Capture the cell that displays the provided text and extract its [x, y] central coordinate. 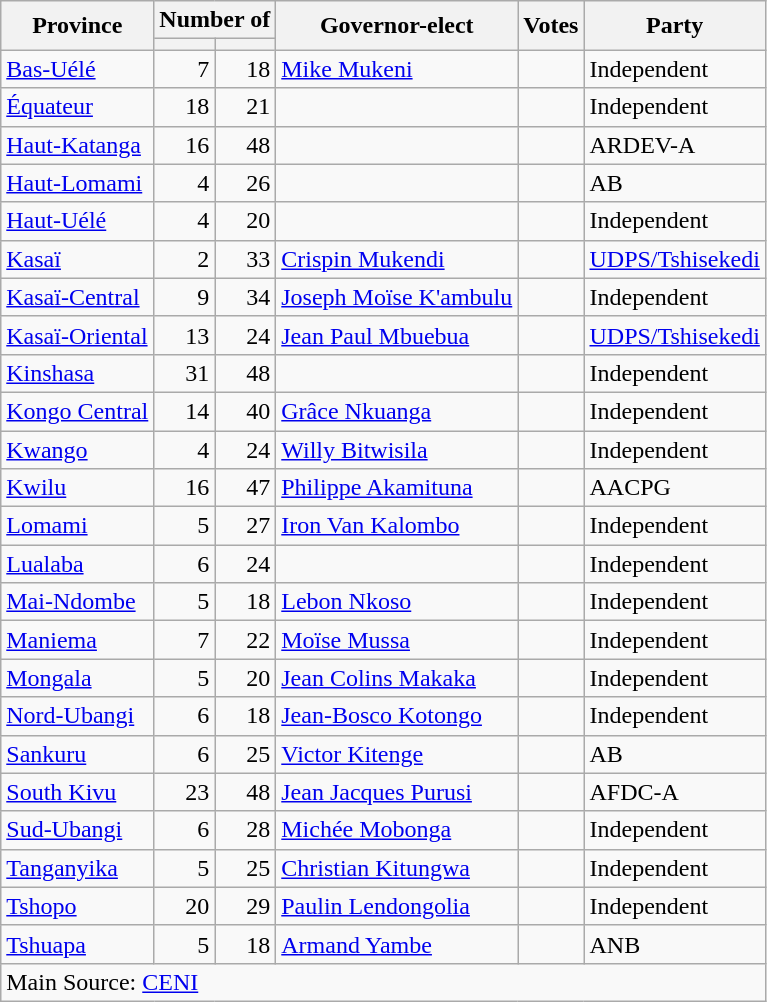
23 [184, 792]
Maniema [78, 640]
Christian Kitungwa [397, 868]
34 [246, 297]
Mai-Ndombe [78, 602]
40 [246, 411]
Votes [551, 26]
Lebon Nkoso [397, 602]
Équateur [78, 107]
Kasaï-Oriental [78, 335]
47 [246, 488]
21 [246, 107]
9 [184, 297]
13 [184, 335]
ANB [674, 944]
Armand Yambe [397, 944]
Victor Kitenge [397, 754]
Jean Jacques Purusi [397, 792]
Kwilu [78, 488]
31 [184, 373]
Kwango [78, 449]
Number of [215, 20]
Kongo Central [78, 411]
Kinshasa [78, 373]
Iron Van Kalombo [397, 526]
29 [246, 906]
Michée Mobonga [397, 830]
South Kivu [78, 792]
Sankuru [78, 754]
Tanganyika [78, 868]
Joseph Moïse K'ambulu [397, 297]
Main Source: CENI [384, 982]
Grâce Nkuanga [397, 411]
Sud-Ubangi [78, 830]
AACPG [674, 488]
2 [184, 259]
Mike Mukeni [397, 69]
Willy Bitwisila [397, 449]
Haut-Lomami [78, 183]
Province [78, 26]
22 [246, 640]
26 [246, 183]
Haut-Uélé [78, 221]
27 [246, 526]
Paulin Lendongolia [397, 906]
ARDEV-A [674, 145]
Tshopo [78, 906]
14 [184, 411]
33 [246, 259]
AFDC-A [674, 792]
Lualaba [78, 564]
Jean Paul Mbuebua [397, 335]
28 [246, 830]
Bas-Uélé [78, 69]
Kasaï [78, 259]
Haut-Katanga [78, 145]
Party [674, 26]
Crispin Mukendi [397, 259]
Governor-elect [397, 26]
Jean Colins Makaka [397, 678]
Tshuapa [78, 944]
Philippe Akamituna [397, 488]
Kasaï-Central [78, 297]
Moïse Mussa [397, 640]
Jean-Bosco Kotongo [397, 716]
Nord-Ubangi [78, 716]
Lomami [78, 526]
Mongala [78, 678]
